Extract the (X, Y) coordinate from the center of the cell holding the provided text.  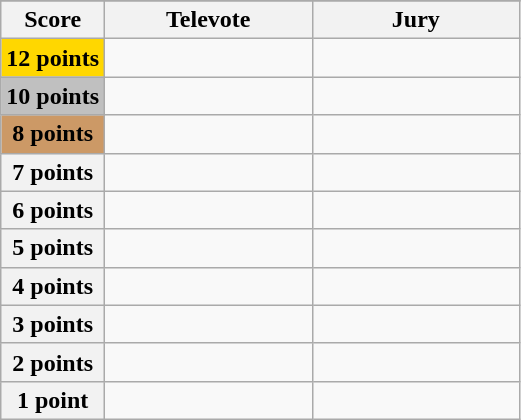
Score (53, 20)
Jury (416, 20)
12 points (53, 58)
6 points (53, 210)
3 points (53, 324)
1 point (53, 400)
8 points (53, 134)
10 points (53, 96)
Televote (209, 20)
4 points (53, 286)
5 points (53, 248)
2 points (53, 362)
7 points (53, 172)
